Provide the (X, Y) coordinate of the cell's center where the given text is located.  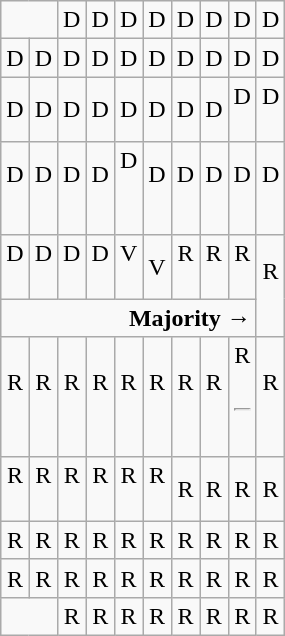
Majority → (129, 318)
